Find where the given text appears and provide that cell's center as [x, y] coordinate. 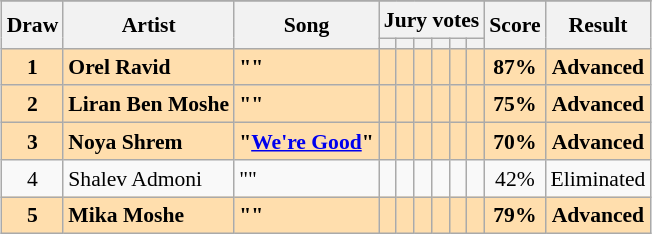
79% [514, 216]
2 [33, 104]
Song [306, 24]
Orel Ravid [148, 66]
42% [514, 178]
4 [33, 178]
Eliminated [598, 178]
Draw [33, 24]
Result [598, 24]
Liran Ben Moshe [148, 104]
Artist [148, 24]
1 [33, 66]
Noya Shrem [148, 142]
Score [514, 24]
75% [514, 104]
Jury votes [432, 20]
Mika Moshe [148, 216]
"We're Good" [306, 142]
70% [514, 142]
3 [33, 142]
Shalev Admoni [148, 178]
87% [514, 66]
5 [33, 216]
